Scan for the cell matching the given text and deliver its (X, Y) coordinate at center. 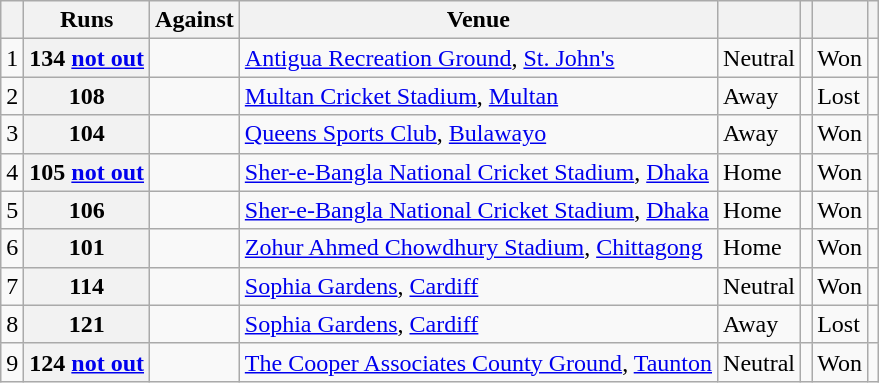
104 (87, 134)
Runs (87, 20)
124 not out (87, 362)
3 (12, 134)
Zohur Ahmed Chowdhury Stadium, Chittagong (478, 248)
Antigua Recreation Ground, St. John's (478, 58)
106 (87, 210)
1 (12, 58)
6 (12, 248)
Queens Sports Club, Bulawayo (478, 134)
9 (12, 362)
Against (195, 20)
105 not out (87, 172)
The Cooper Associates County Ground, Taunton (478, 362)
Venue (478, 20)
7 (12, 286)
Multan Cricket Stadium, Multan (478, 96)
121 (87, 324)
101 (87, 248)
134 not out (87, 58)
2 (12, 96)
5 (12, 210)
108 (87, 96)
8 (12, 324)
4 (12, 172)
114 (87, 286)
